Capture the cell that displays the provided text and extract its [x, y] central coordinate. 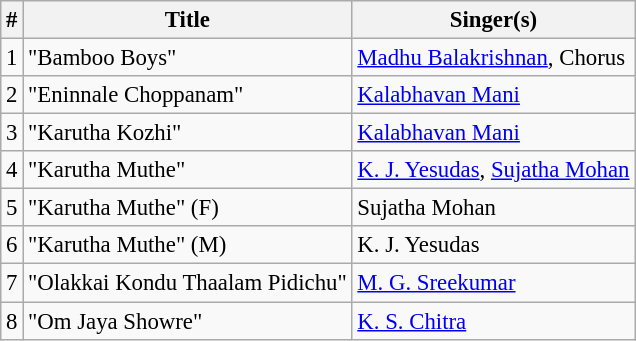
"Karutha Muthe" [188, 170]
"Om Jaya Showre" [188, 321]
"Karutha Muthe" (M) [188, 245]
3 [12, 133]
"Karutha Muthe" (F) [188, 208]
2 [12, 95]
4 [12, 170]
K. J. Yesudas, Sujatha Mohan [494, 170]
K. J. Yesudas [494, 245]
Title [188, 20]
5 [12, 208]
8 [12, 321]
"Karutha Kozhi" [188, 133]
6 [12, 245]
Madhu Balakrishnan, Chorus [494, 58]
1 [12, 58]
# [12, 20]
"Bamboo Boys" [188, 58]
M. G. Sreekumar [494, 283]
"Eninnale Choppanam" [188, 95]
Singer(s) [494, 20]
"Olakkai Kondu Thaalam Pidichu" [188, 283]
Sujatha Mohan [494, 208]
7 [12, 283]
K. S. Chitra [494, 321]
